Output the (x, y) coordinate of the center of the cell containing the given text.  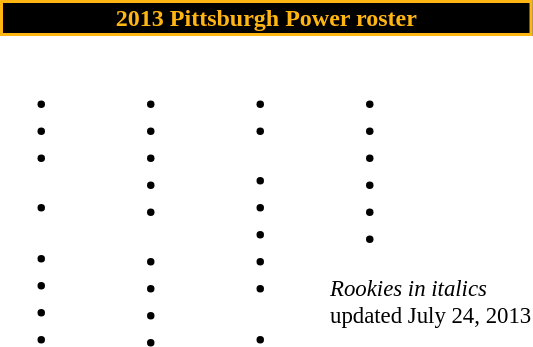
2013 Pittsburgh Power roster (266, 18)
